Scan for the cell matching the given text and deliver its (X, Y) coordinate at center. 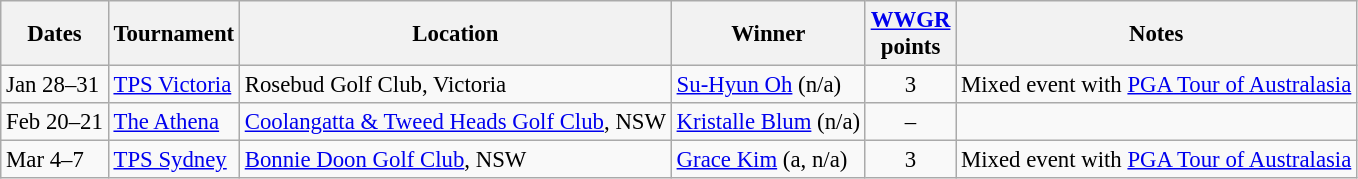
Grace Kim (a, n/a) (768, 160)
The Athena (174, 122)
Jan 28–31 (54, 85)
Notes (1156, 34)
Kristalle Blum (n/a) (768, 122)
TPS Victoria (174, 85)
Mar 4–7 (54, 160)
Rosebud Golf Club, Victoria (455, 85)
Su-Hyun Oh (n/a) (768, 85)
Dates (54, 34)
Tournament (174, 34)
Winner (768, 34)
Feb 20–21 (54, 122)
WWGRpoints (910, 34)
Coolangatta & Tweed Heads Golf Club, NSW (455, 122)
Location (455, 34)
Bonnie Doon Golf Club, NSW (455, 160)
TPS Sydney (174, 160)
– (910, 122)
